Provide the [X, Y] coordinate of the cell's center where the given text is located.  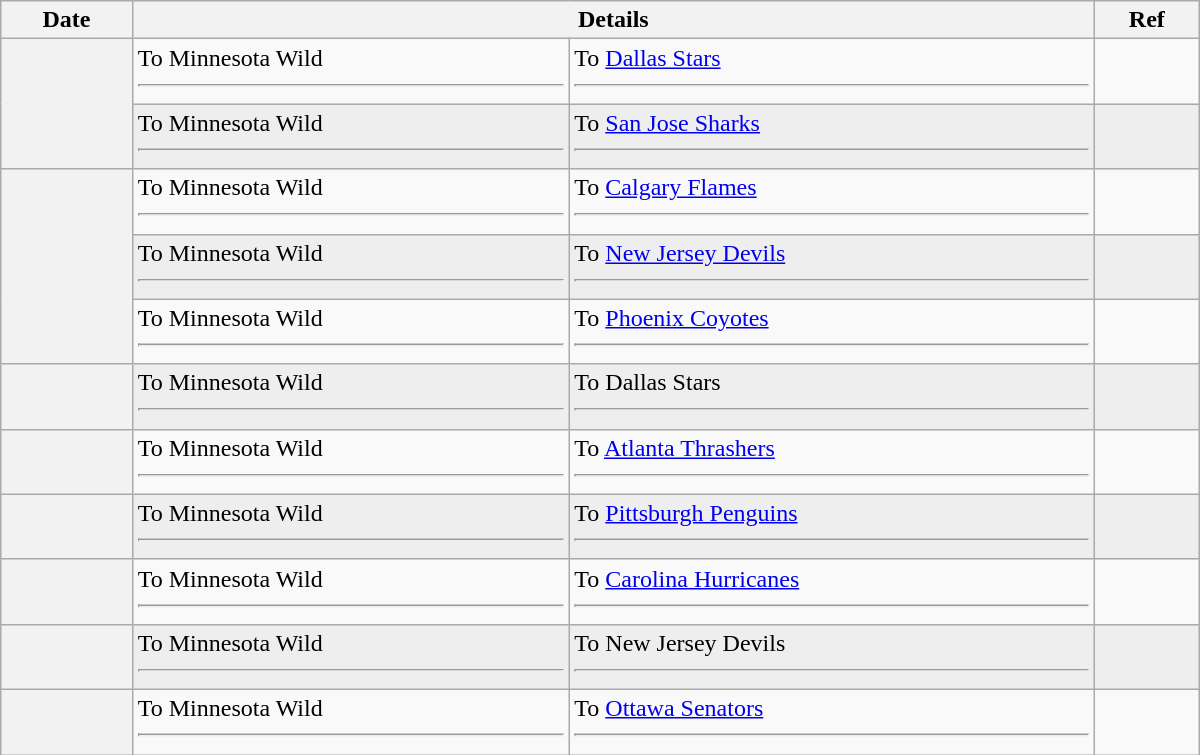
To Carolina Hurricanes [832, 592]
To Calgary Flames [832, 202]
Ref [1146, 20]
To Phoenix Coyotes [832, 332]
To Ottawa Senators [832, 722]
To San Jose Sharks [832, 136]
Details [613, 20]
To Atlanta Thrashers [832, 462]
Date [67, 20]
To Pittsburgh Penguins [832, 526]
